Return (X, Y) of the center of cell containing provided text 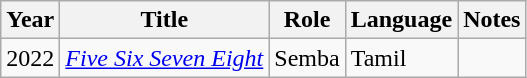
Notes (492, 20)
Tamil (401, 58)
2022 (30, 58)
Role (307, 20)
Language (401, 20)
Five Six Seven Eight (164, 58)
Year (30, 20)
Title (164, 20)
Semba (307, 58)
